Determine the [X, Y] coordinate at the center of the cell enclosing the given text.  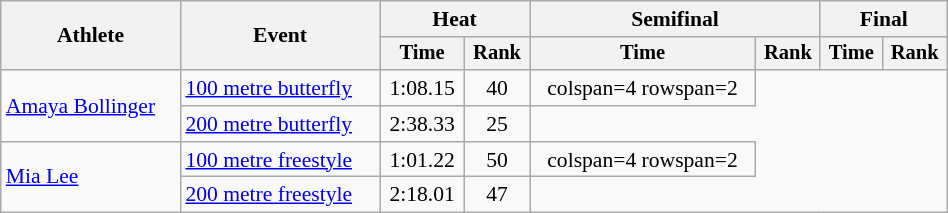
2:18.01 [422, 195]
Amaya Bollinger [91, 106]
Semifinal [676, 19]
200 metre freestyle [280, 195]
200 metre butterfly [280, 124]
25 [498, 124]
Mia Lee [91, 178]
47 [498, 195]
Final [884, 19]
100 metre butterfly [280, 88]
Athlete [91, 36]
1:08.15 [422, 88]
Event [280, 36]
Heat [455, 19]
2:38.33 [422, 124]
100 metre freestyle [280, 160]
50 [498, 160]
40 [498, 88]
1:01.22 [422, 160]
